Extract the (x, y) coordinate from the center of the cell holding the provided text.  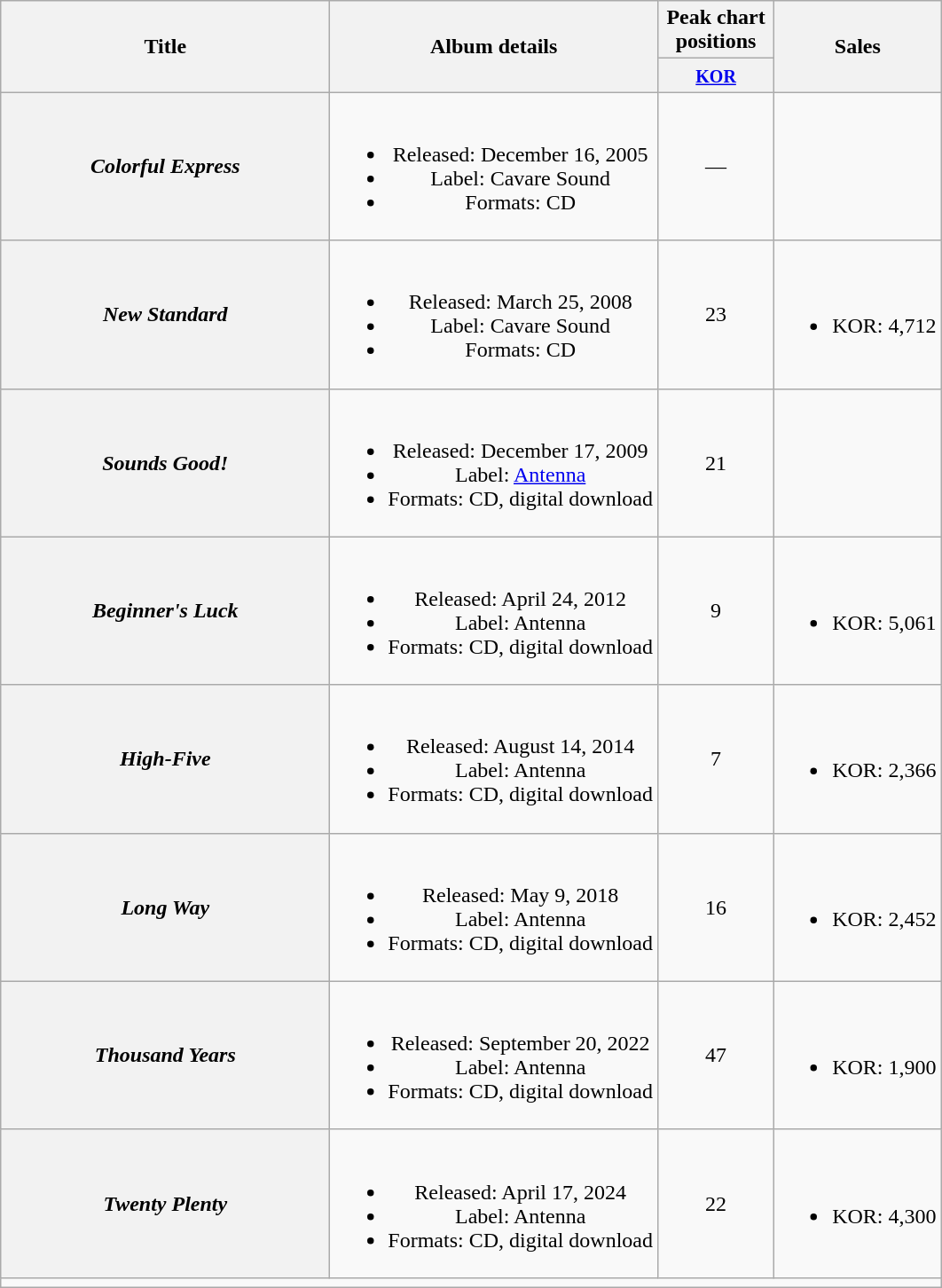
23 (717, 314)
Released: December 16, 2005Label: Cavare SoundFormats: CD (494, 167)
KOR: 4,712 (858, 314)
47 (717, 1056)
High-Five (165, 759)
New Standard (165, 314)
9 (717, 610)
Twenty Plenty (165, 1203)
Released: December 17, 2009Label: AntennaFormats: CD, digital download (494, 463)
Sales (858, 46)
Sounds Good! (165, 463)
Released: March 25, 2008Label: Cavare SoundFormats: CD (494, 314)
Beginner's Luck (165, 610)
Released: September 20, 2022Label: AntennaFormats: CD, digital download (494, 1056)
Released: August 14, 2014Label: AntennaFormats: CD, digital download (494, 759)
Thousand Years (165, 1056)
22 (717, 1203)
KOR (717, 75)
16 (717, 907)
Album details (494, 46)
21 (717, 463)
KOR: 2,452 (858, 907)
7 (717, 759)
KOR: 4,300 (858, 1203)
KOR: 2,366 (858, 759)
Peak chart positions (717, 30)
Released: May 9, 2018Label: AntennaFormats: CD, digital download (494, 907)
Title (165, 46)
Released: April 17, 2024Label: AntennaFormats: CD, digital download (494, 1203)
— (717, 167)
Long Way (165, 907)
Released: April 24, 2012Label: AntennaFormats: CD, digital download (494, 610)
KOR: 5,061 (858, 610)
Colorful Express (165, 167)
KOR: 1,900 (858, 1056)
